From the cell containing the given text, extract its center point as (x, y) coordinate. 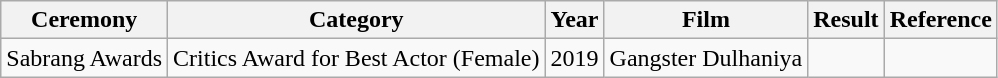
Year (574, 20)
Critics Award for Best Actor (Female) (356, 58)
Film (706, 20)
Category (356, 20)
Reference (940, 20)
Result (846, 20)
2019 (574, 58)
Ceremony (84, 20)
Sabrang Awards (84, 58)
Gangster Dulhaniya (706, 58)
